Scan for the cell matching the given text and deliver its [X, Y] coordinate at center. 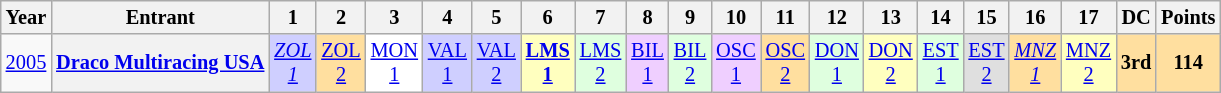
VAL2 [496, 63]
9 [690, 17]
EST2 [987, 63]
DON1 [837, 63]
BIL2 [690, 63]
LMS1 [548, 63]
10 [736, 17]
ZOL2 [340, 63]
2 [340, 17]
17 [1088, 17]
6 [548, 17]
OSC1 [736, 63]
15 [987, 17]
MON1 [394, 63]
3 [394, 17]
12 [837, 17]
VAL1 [448, 63]
OSC2 [786, 63]
16 [1035, 17]
13 [891, 17]
2005 [26, 63]
7 [601, 17]
11 [786, 17]
14 [941, 17]
Entrant [160, 17]
Points [1188, 17]
1 [292, 17]
4 [448, 17]
114 [1188, 63]
Year [26, 17]
8 [648, 17]
3rd [1136, 63]
ZOL1 [292, 63]
MNZ2 [1088, 63]
DC [1136, 17]
BIL1 [648, 63]
LMS2 [601, 63]
5 [496, 17]
Draco Multiracing USA [160, 63]
MNZ1 [1035, 63]
EST1 [941, 63]
DON2 [891, 63]
